Identify which cell holds the provided text, then report its (x, y) central coordinate. 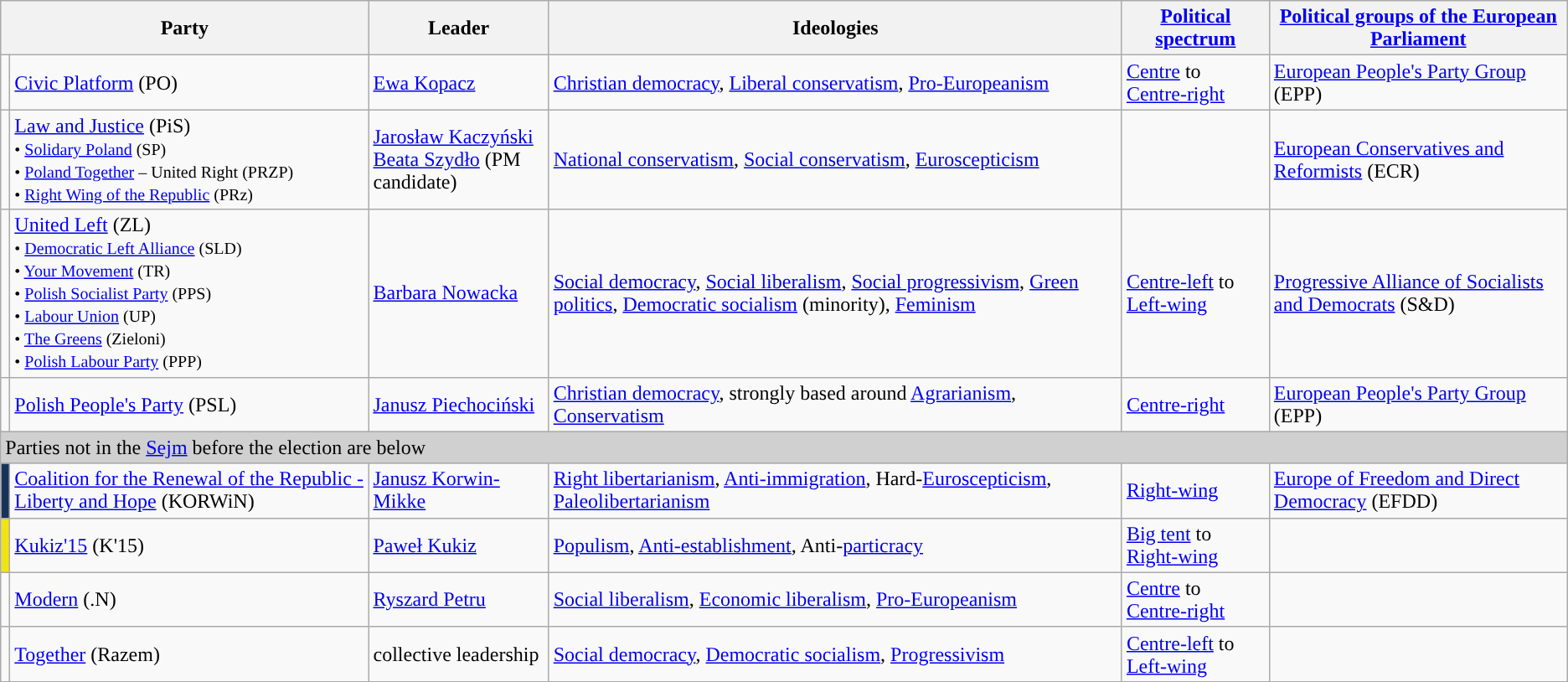
Ideologies (835, 28)
Populism, Anti-establishment, Anti-particracy (835, 545)
Janusz Korwin-Mikke (459, 491)
Big tent to Right-wing (1195, 545)
Political groups of the European Parliament (1418, 28)
Christian democracy, strongly based around Agrarianism, Conservatism (835, 404)
Progressive Alliance of Socialists and Democrats (S&D) (1418, 293)
Ryszard Petru (459, 600)
Europe of Freedom and Direct Democracy (EFDD) (1418, 491)
Coalition for the Renewal of the Republic - Liberty and Hope (KORWiN) (189, 491)
Kukiz'15 (K'15) (189, 545)
Jarosław Kaczyński Beata Szydło (PM candidate) (459, 159)
Civic Platform (PO) (189, 82)
Leader (459, 28)
Paweł Kukiz (459, 545)
Ewa Kopacz (459, 82)
collective leadership (459, 654)
Janusz Piechociński (459, 404)
Christian democracy, Liberal conservatism, Pro-Europeanism (835, 82)
Right libertarianism, Anti-immigration, Hard-Euroscepticism, Paleolibertarianism (835, 491)
Social democracy, Social liberalism, Social progressivism, Green politics, Democratic socialism (minority), Feminism (835, 293)
Modern (.N) (189, 600)
Political spectrum (1195, 28)
Social liberalism, Economic liberalism, Pro-Europeanism (835, 600)
Centre-right (1195, 404)
National conservatism, Social conservatism, Euroscepticism (835, 159)
Social democracy, Democratic socialism, Progressivism (835, 654)
Together (Razem) (189, 654)
Polish People's Party (PSL) (189, 404)
Right-wing (1195, 491)
Parties not in the Sejm before the election are below (784, 447)
Law and Justice (PiS)• Solidary Poland (SP) • Poland Together – United Right (PRZP) • Right Wing of the Republic (PRz) (189, 159)
Party (184, 28)
European Conservatives and Reformists (ECR) (1418, 159)
Barbara Nowacka (459, 293)
